Identify which cell holds the provided text, then report its [x, y] central coordinate. 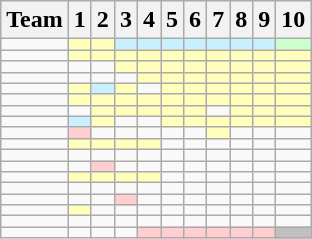
3 [126, 20]
7 [218, 20]
1 [80, 20]
Team [35, 20]
4 [148, 20]
6 [196, 20]
10 [294, 20]
8 [242, 20]
2 [102, 20]
5 [172, 20]
9 [264, 20]
